For the text-containing cell, return its midpoint in (X, Y) coordinate format. 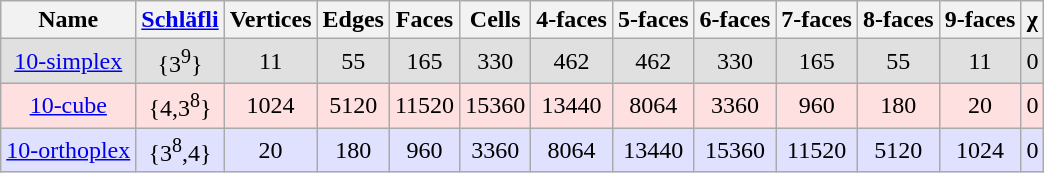
4-faces (572, 20)
Schläfli (180, 20)
7-faces (817, 20)
10-cube (68, 106)
5-faces (653, 20)
9-faces (980, 20)
Faces (424, 20)
Vertices (270, 20)
{4,38} (180, 106)
Name (68, 20)
10-orthoplex (68, 150)
10-simplex (68, 62)
χ (1032, 20)
Cells (496, 20)
6-faces (735, 20)
Edges (353, 20)
{38,4} (180, 150)
8-faces (898, 20)
{39} (180, 62)
